Output the [X, Y] coordinate of the center of the cell containing the given text.  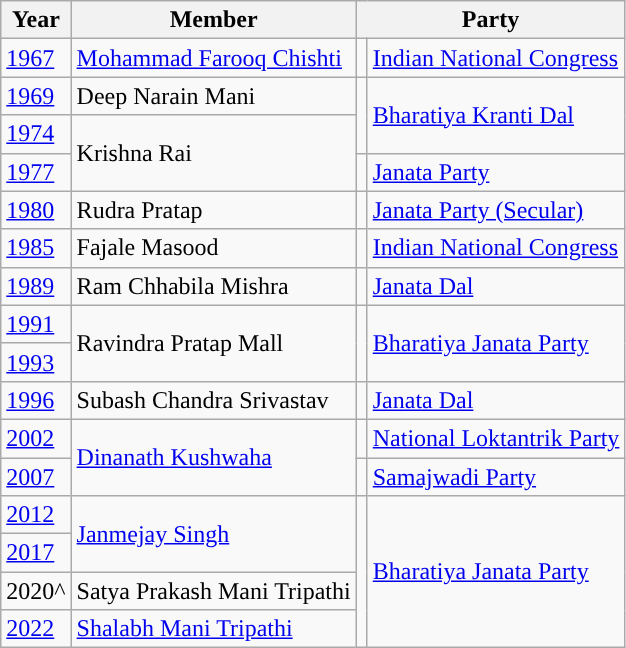
Krishna Rai [214, 153]
Samajwadi Party [496, 477]
1989 [36, 286]
1977 [36, 172]
1980 [36, 210]
1996 [36, 400]
Dinanath Kushwaha [214, 457]
2002 [36, 438]
Janata Party [496, 172]
Member [214, 20]
2020^ [36, 591]
Shalabh Mani Tripathi [214, 629]
Fajale Masood [214, 248]
1969 [36, 96]
National Loktantrik Party [496, 438]
Party [490, 20]
Satya Prakash Mani Tripathi [214, 591]
Rudra Pratap [214, 210]
Bharatiya Kranti Dal [496, 115]
2007 [36, 477]
Ram Chhabila Mishra [214, 286]
2017 [36, 553]
1967 [36, 58]
Year [36, 20]
1993 [36, 362]
Mohammad Farooq Chishti [214, 58]
1985 [36, 248]
Janmejay Singh [214, 534]
Ravindra Pratap Mall [214, 343]
2012 [36, 515]
2022 [36, 629]
1991 [36, 324]
Deep Narain Mani [214, 96]
Subash Chandra Srivastav [214, 400]
Janata Party (Secular) [496, 210]
1974 [36, 134]
